Return [X, Y] of the center of cell containing provided text 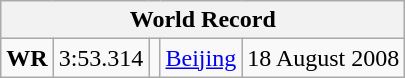
WR [27, 58]
Beijing [201, 58]
World Record [203, 20]
18 August 2008 [324, 58]
3:53.314 [101, 58]
